Identify which cell holds the provided text, then report its [X, Y] central coordinate. 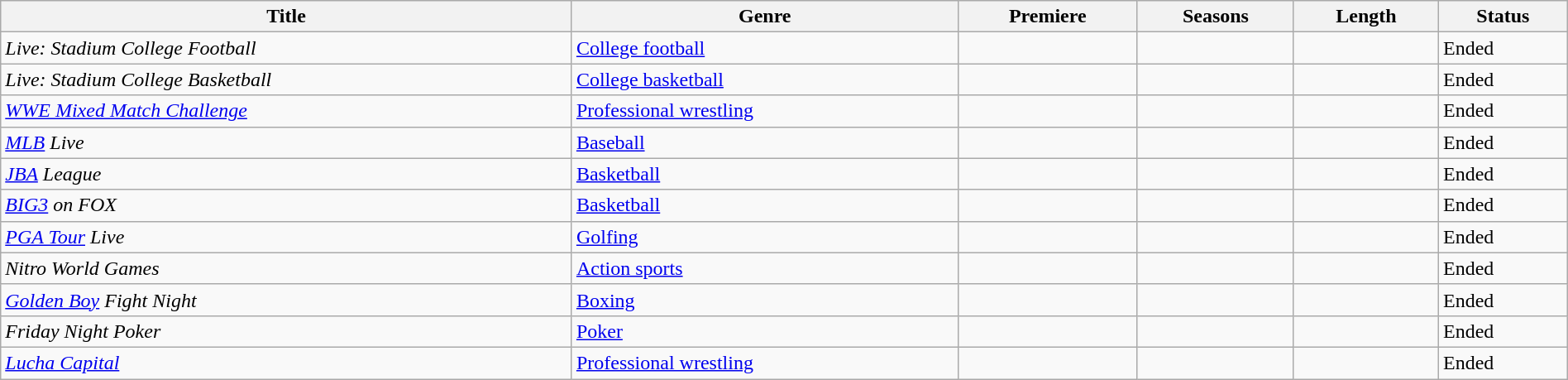
WWE Mixed Match Challenge [286, 111]
Live: Stadium College Basketball [286, 79]
Boxing [764, 300]
Baseball [764, 142]
Poker [764, 331]
Premiere [1047, 17]
MLB Live [286, 142]
BIG3 on FOX [286, 205]
Lucha Capital [286, 363]
Golfing [764, 237]
College basketball [764, 79]
Action sports [764, 268]
Live: Stadium College Football [286, 48]
Friday Night Poker [286, 331]
Seasons [1216, 17]
Title [286, 17]
PGA Tour Live [286, 237]
Nitro World Games [286, 268]
Genre [764, 17]
Golden Boy Fight Night [286, 300]
JBA League [286, 174]
Length [1366, 17]
College football [764, 48]
Status [1503, 17]
